Capture the cell that displays the provided text and extract its (x, y) central coordinate. 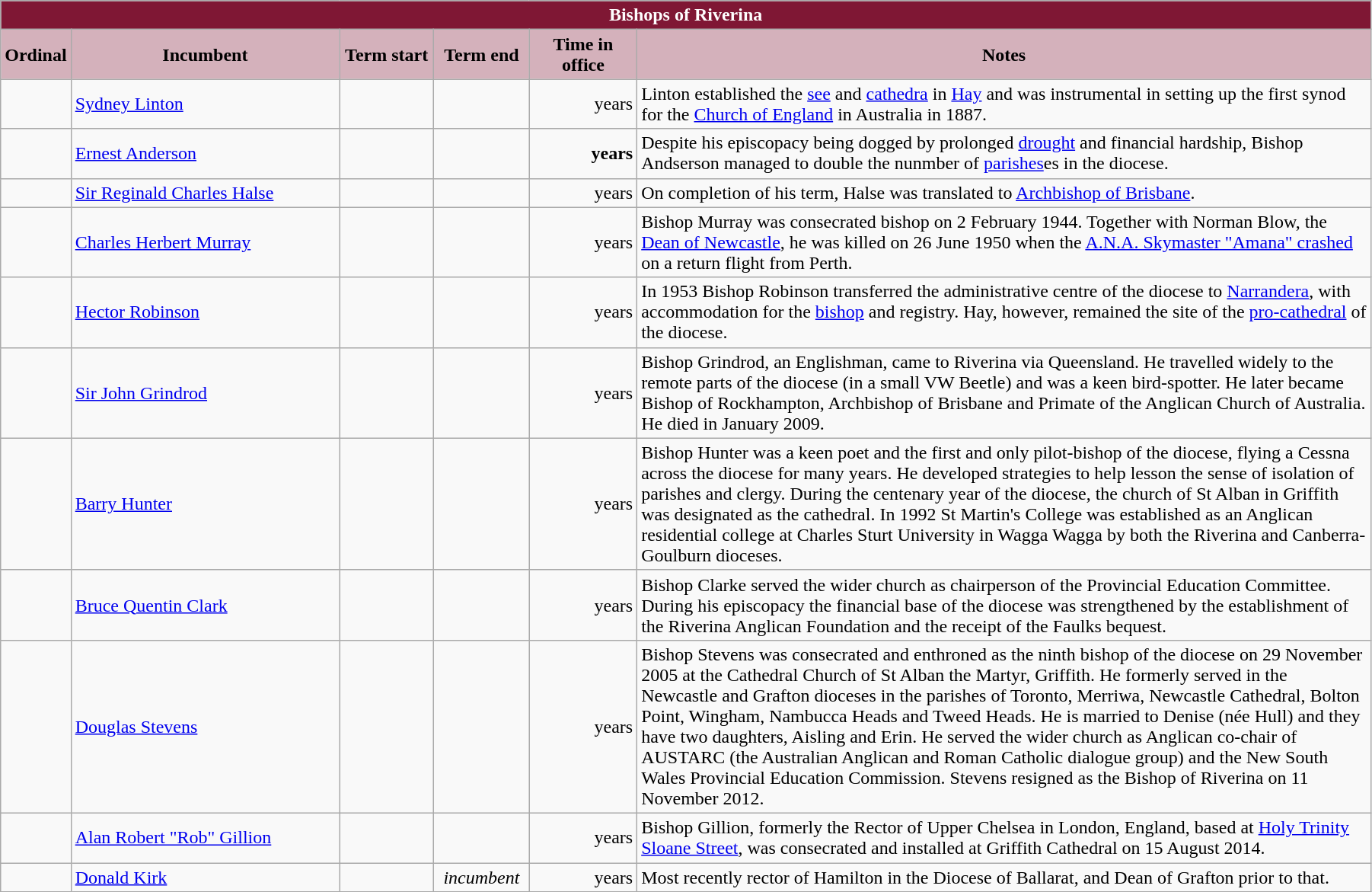
Barry Hunter (205, 504)
Bishops of Riverina (686, 15)
On completion of his term, Halse was translated to Archbishop of Brisbane. (1004, 193)
Notes (1004, 55)
incumbent (481, 877)
Time in office (583, 55)
Sir John Grindrod (205, 393)
Donald Kirk (205, 877)
Charles Herbert Murray (205, 242)
Hector Robinson (205, 312)
Sir Reginald Charles Halse (205, 193)
Alan Robert "Rob" Gillion (205, 838)
Douglas Stevens (205, 727)
Most recently rector of Hamilton in the Diocese of Ballarat, and Dean of Grafton prior to that. (1004, 877)
Sydney Linton (205, 104)
Bruce Quentin Clark (205, 605)
Term start (387, 55)
Incumbent (205, 55)
Ernest Anderson (205, 154)
Term end (481, 55)
Ordinal (36, 55)
Linton established the see and cathedra in Hay and was instrumental in setting up the first synod for the Church of England in Australia in 1887. (1004, 104)
